Capture the cell that displays the provided text and extract its (x, y) central coordinate. 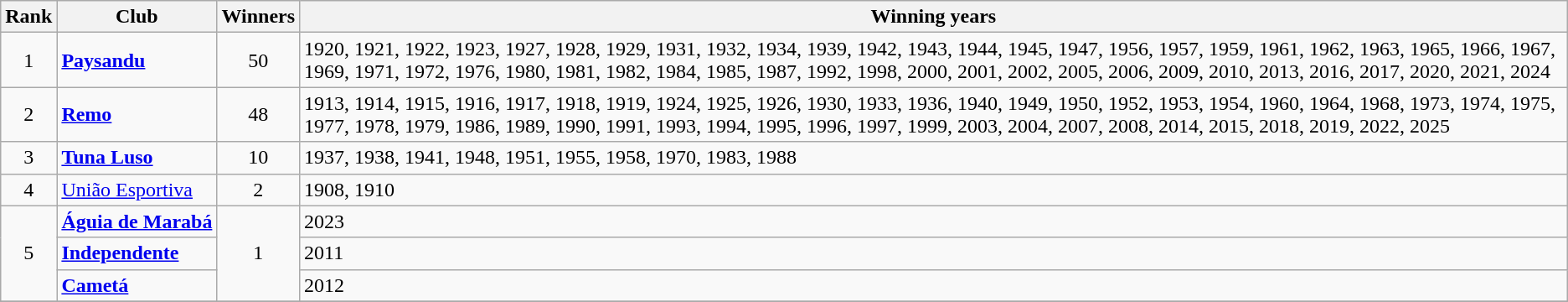
Winners (258, 17)
3 (28, 158)
Independente (137, 253)
1908, 1910 (934, 190)
Tuna Luso (137, 158)
Águia de Marabá (137, 221)
Winning years (934, 17)
União Esportiva (137, 190)
Paysandu (137, 60)
2012 (934, 285)
Remo (137, 114)
48 (258, 114)
4 (28, 190)
Cametá (137, 285)
2011 (934, 253)
Club (137, 17)
50 (258, 60)
5 (28, 253)
Rank (28, 17)
2023 (934, 221)
1937, 1938, 1941, 1948, 1951, 1955, 1958, 1970, 1983, 1988 (934, 158)
10 (258, 158)
